Return the [X, Y] coordinate for the center point of the cell that contains the specified text.  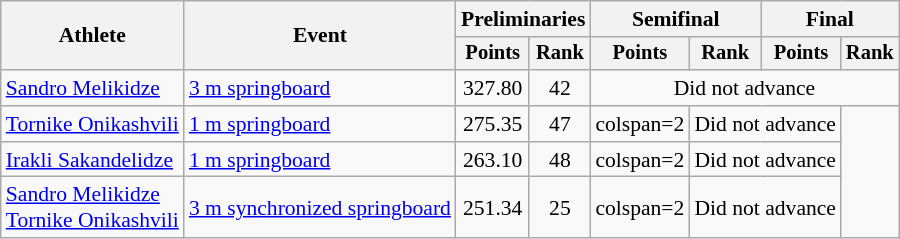
251.34 [493, 208]
Event [320, 36]
42 [560, 88]
Sandro Melikidze Tornike Onikashvili [92, 208]
Irakli Sakandelidze [92, 160]
Final [830, 19]
Preliminaries [523, 19]
Sandro Melikidze [92, 88]
47 [560, 124]
263.10 [493, 160]
275.35 [493, 124]
Semifinal [676, 19]
25 [560, 208]
327.80 [493, 88]
48 [560, 160]
Tornike Onikashvili [92, 124]
3 m springboard [320, 88]
3 m synchronized springboard [320, 208]
Athlete [92, 36]
